Identify which cell holds the provided text, then report its [x, y] central coordinate. 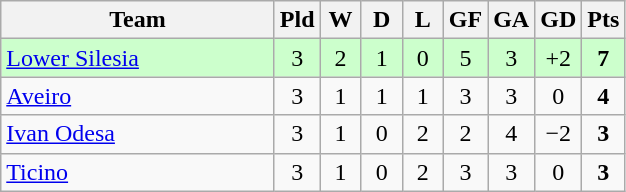
+2 [558, 58]
GF [465, 20]
−2 [558, 134]
Ticino [138, 172]
7 [604, 58]
Lower Silesia [138, 58]
W [340, 20]
L [422, 20]
Pts [604, 20]
D [382, 20]
Team [138, 20]
Pld [297, 20]
GA [512, 20]
Aveiro [138, 96]
5 [465, 58]
Ivan Odesa [138, 134]
GD [558, 20]
